Output the (X, Y) coordinate of the center of the cell containing the given text.  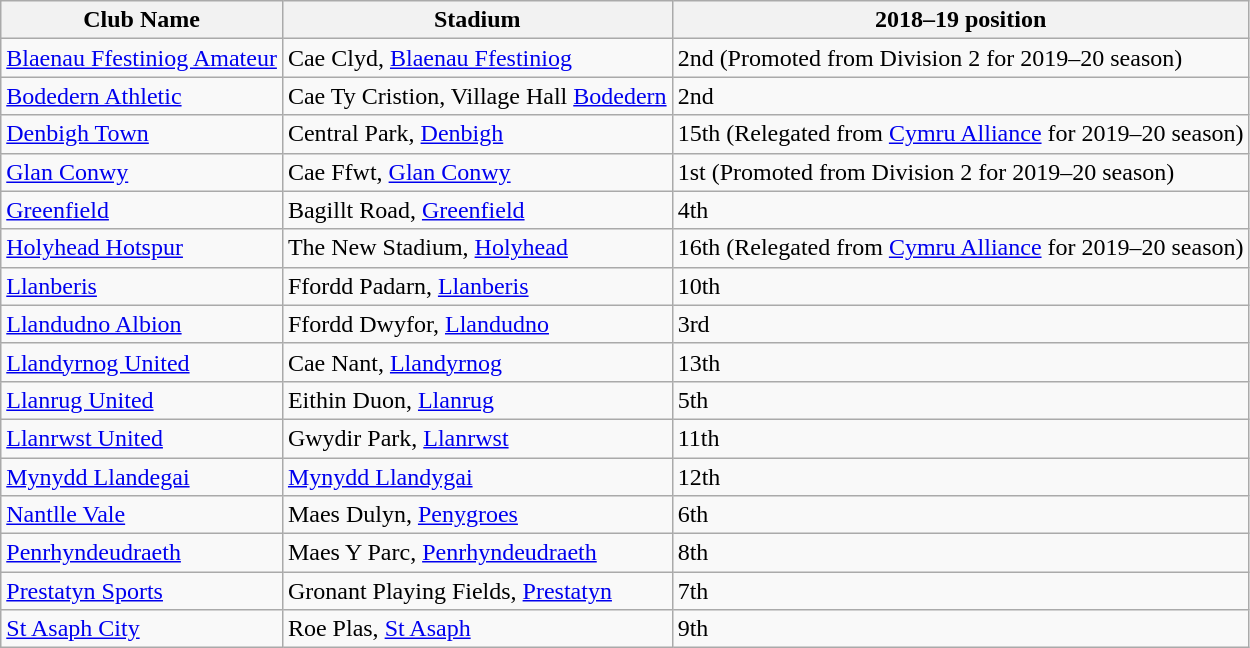
Holyhead Hotspur (142, 248)
16th (Relegated from Cymru Alliance for 2019–20 season) (960, 248)
Denbigh Town (142, 134)
Ffordd Padarn, Llanberis (477, 286)
Llandudno Albion (142, 324)
Cae Nant, Llandyrnog (477, 362)
4th (960, 210)
Gwydir Park, Llanrwst (477, 438)
Prestatyn Sports (142, 591)
Stadium (477, 20)
St Asaph City (142, 629)
Maes Y Parc, Penrhyndeudraeth (477, 553)
8th (960, 553)
7th (960, 591)
Central Park, Denbigh (477, 134)
6th (960, 515)
Penrhyndeudraeth (142, 553)
11th (960, 438)
Mynydd Llandegai (142, 477)
Cae Clyd, Blaenau Ffestiniog (477, 58)
Llanberis (142, 286)
2018–19 position (960, 20)
Roe Plas, St Asaph (477, 629)
Eithin Duon, Llanrug (477, 400)
Blaenau Ffestiniog Amateur (142, 58)
Bagillt Road, Greenfield (477, 210)
Mynydd Llandygai (477, 477)
Bodedern Athletic (142, 96)
Club Name (142, 20)
Llanrwst United (142, 438)
Nantlle Vale (142, 515)
12th (960, 477)
2nd (Promoted from Division 2 for 2019–20 season) (960, 58)
Llandyrnog United (142, 362)
Glan Conwy (142, 172)
Gronant Playing Fields, Prestatyn (477, 591)
13th (960, 362)
Cae Ffwt, Glan Conwy (477, 172)
3rd (960, 324)
Llanrug United (142, 400)
Greenfield (142, 210)
1st (Promoted from Division 2 for 2019–20 season) (960, 172)
15th (Relegated from Cymru Alliance for 2019–20 season) (960, 134)
2nd (960, 96)
5th (960, 400)
9th (960, 629)
The New Stadium, Holyhead (477, 248)
10th (960, 286)
Maes Dulyn, Penygroes (477, 515)
Ffordd Dwyfor, Llandudno (477, 324)
Cae Ty Cristion, Village Hall Bodedern (477, 96)
